Capture the cell that displays the provided text and extract its [X, Y] central coordinate. 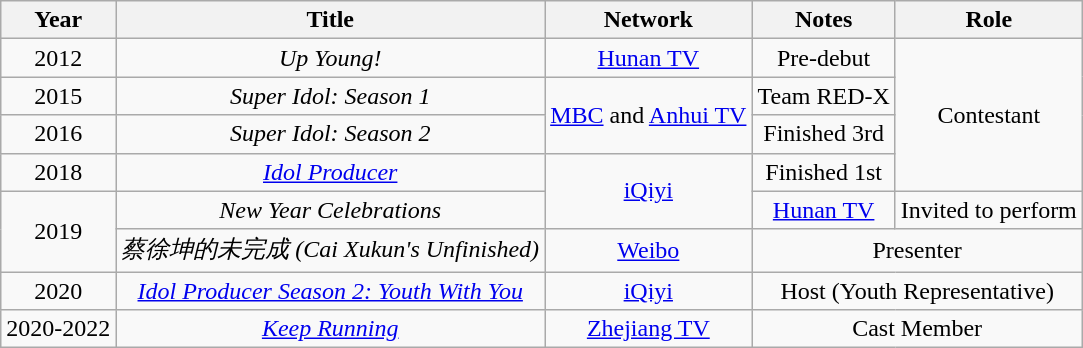
Super Idol: Season 2 [330, 134]
2020-2022 [58, 329]
Finished 1st [824, 172]
2020 [58, 291]
Network [648, 20]
MBC and Anhui TV [648, 115]
2012 [58, 58]
Cast Member [917, 329]
Up Young! [330, 58]
Team RED-X [824, 96]
Year [58, 20]
2016 [58, 134]
Role [988, 20]
New Year Celebrations [330, 210]
蔡徐坤的未完成 (Cai Xukun's Unfinished) [330, 250]
2018 [58, 172]
Idol Producer [330, 172]
Idol Producer Season 2: Youth With You [330, 291]
Title [330, 20]
Notes [824, 20]
Pre-debut [824, 58]
Keep Running [330, 329]
Super Idol: Season 1 [330, 96]
Zhejiang TV [648, 329]
Invited to perform [988, 210]
Weibo [648, 250]
Host (Youth Representative) [917, 291]
Contestant [988, 115]
Presenter [917, 250]
2019 [58, 232]
Finished 3rd [824, 134]
2015 [58, 96]
